Scan for the cell matching the given text and deliver its (x, y) coordinate at center. 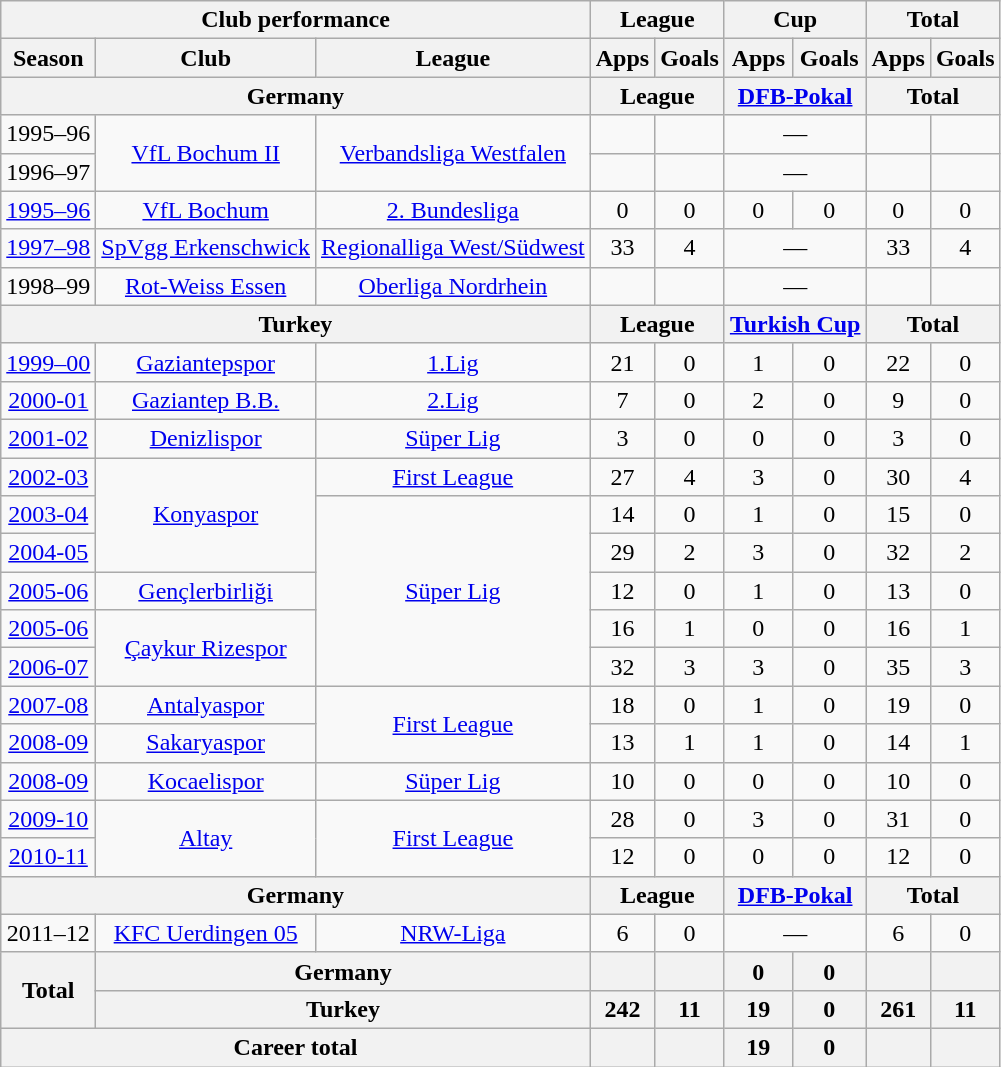
242 (622, 1009)
Gençlerbirliği (206, 591)
27 (622, 477)
Cup (795, 20)
2.Lig (454, 400)
31 (898, 819)
22 (898, 362)
261 (898, 1009)
Oberliga Nordrhein (454, 286)
NRW-Liga (454, 933)
Çaykur Rizespor (206, 648)
30 (898, 477)
1997–98 (48, 248)
2011–12 (48, 933)
Verbandsliga Westfalen (454, 153)
29 (622, 553)
Regionalliga West/Südwest (454, 248)
15 (898, 515)
9 (898, 400)
18 (622, 705)
Antalyaspor (206, 705)
2010-11 (48, 857)
Gaziantep B.B. (206, 400)
2000-01 (48, 400)
Club (206, 58)
Sakaryaspor (206, 743)
KFC Uerdingen 05 (206, 933)
7 (622, 400)
2. Bundesliga (454, 210)
2009-10 (48, 819)
35 (898, 667)
VfL Bochum (206, 210)
2006-07 (48, 667)
21 (622, 362)
Konyaspor (206, 515)
Denizlispor (206, 438)
Altay (206, 838)
2007-08 (48, 705)
Rot-Weiss Essen (206, 286)
Career total (296, 1047)
2003-04 (48, 515)
1998–99 (48, 286)
1.Lig (454, 362)
Season (48, 58)
28 (622, 819)
Gaziantepspor (206, 362)
Turkish Cup (795, 324)
1996–97 (48, 172)
1999–00 (48, 362)
VfL Bochum II (206, 153)
2001-02 (48, 438)
2002-03 (48, 477)
Club performance (296, 20)
SpVgg Erkenschwick (206, 248)
Kocaelispor (206, 781)
2004-05 (48, 553)
